Locate the cell with the specified text and output its [x, y] center coordinate. 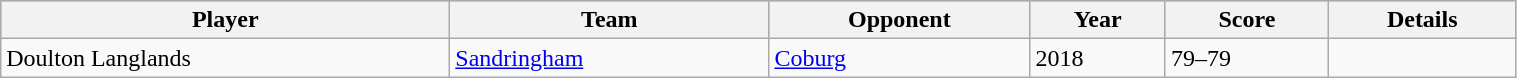
Team [610, 20]
Player [226, 20]
79–79 [1246, 58]
Coburg [900, 58]
2018 [1098, 58]
Year [1098, 20]
Score [1246, 20]
Opponent [900, 20]
Sandringham [610, 58]
Doulton Langlands [226, 58]
Details [1422, 20]
